Scan for the cell matching the given text and deliver its [X, Y] coordinate at center. 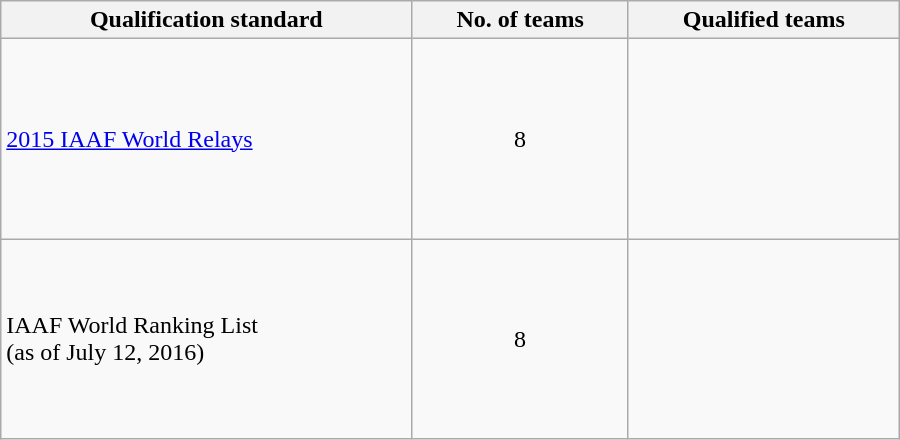
Qualification standard [206, 20]
Qualified teams [764, 20]
2015 IAAF World Relays [206, 139]
No. of teams [520, 20]
IAAF World Ranking List(as of July 12, 2016) [206, 339]
